Search for the cell housing the specified text and yield its [X, Y] center coordinate. 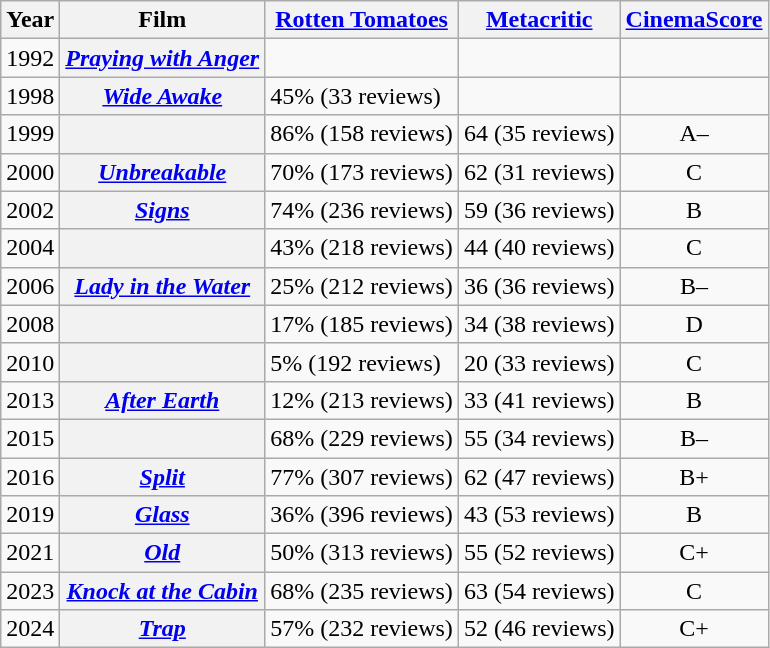
34 (38 reviews) [539, 324]
55 (34 reviews) [539, 438]
55 (52 reviews) [539, 553]
2002 [30, 210]
68% (235 reviews) [362, 591]
36 (36 reviews) [539, 286]
70% (173 reviews) [362, 172]
36% (396 reviews) [362, 515]
2000 [30, 172]
1992 [30, 58]
12% (213 reviews) [362, 400]
43 (53 reviews) [539, 515]
62 (31 reviews) [539, 172]
68% (229 reviews) [362, 438]
Year [30, 20]
2015 [30, 438]
D [694, 324]
17% (185 reviews) [362, 324]
Film [162, 20]
2024 [30, 629]
20 (33 reviews) [539, 362]
45% (33 reviews) [362, 96]
Signs [162, 210]
74% (236 reviews) [362, 210]
Rotten Tomatoes [362, 20]
50% (313 reviews) [362, 553]
B+ [694, 477]
2008 [30, 324]
25% (212 reviews) [362, 286]
CinemaScore [694, 20]
Glass [162, 515]
Metacritic [539, 20]
Old [162, 553]
59 (36 reviews) [539, 210]
52 (46 reviews) [539, 629]
1998 [30, 96]
43% (218 reviews) [362, 248]
2006 [30, 286]
57% (232 reviews) [362, 629]
2010 [30, 362]
Unbreakable [162, 172]
A– [694, 134]
86% (158 reviews) [362, 134]
62 (47 reviews) [539, 477]
2004 [30, 248]
44 (40 reviews) [539, 248]
Split [162, 477]
2016 [30, 477]
After Earth [162, 400]
2021 [30, 553]
Lady in the Water [162, 286]
Praying with Anger [162, 58]
63 (54 reviews) [539, 591]
Knock at the Cabin [162, 591]
2013 [30, 400]
2019 [30, 515]
Trap [162, 629]
Wide Awake [162, 96]
33 (41 reviews) [539, 400]
77% (307 reviews) [362, 477]
1999 [30, 134]
2023 [30, 591]
5% (192 reviews) [362, 362]
64 (35 reviews) [539, 134]
